Scan for the cell matching the given text and deliver its (x, y) coordinate at center. 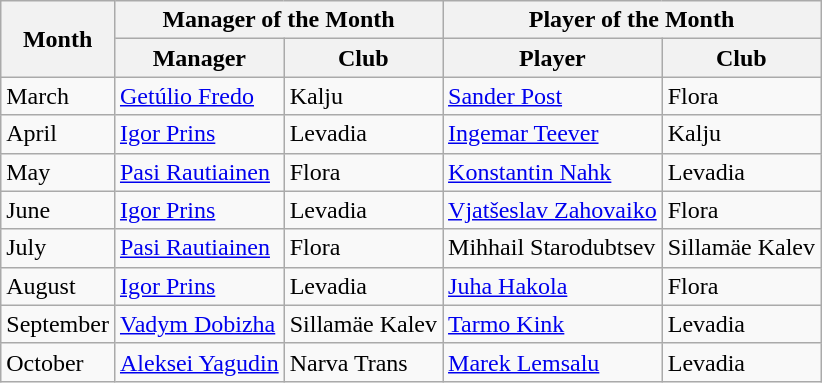
July (58, 248)
Ingemar Teever (553, 134)
Vadym Dobizha (199, 324)
Aleksei Yagudin (199, 362)
Sander Post (553, 96)
May (58, 172)
Mihhail Starodubtsev (553, 248)
Konstantin Nahk (553, 172)
Narva Trans (363, 362)
Month (58, 39)
Manager (199, 58)
March (58, 96)
Player (553, 58)
September (58, 324)
April (58, 134)
Manager of the Month (278, 20)
August (58, 286)
Tarmo Kink (553, 324)
Vjatšeslav Zahovaiko (553, 210)
June (58, 210)
Juha Hakola (553, 286)
Player of the Month (632, 20)
October (58, 362)
Getúlio Fredo (199, 96)
Marek Lemsalu (553, 362)
